Determine the [x, y] coordinate at the center of the cell enclosing the given text.  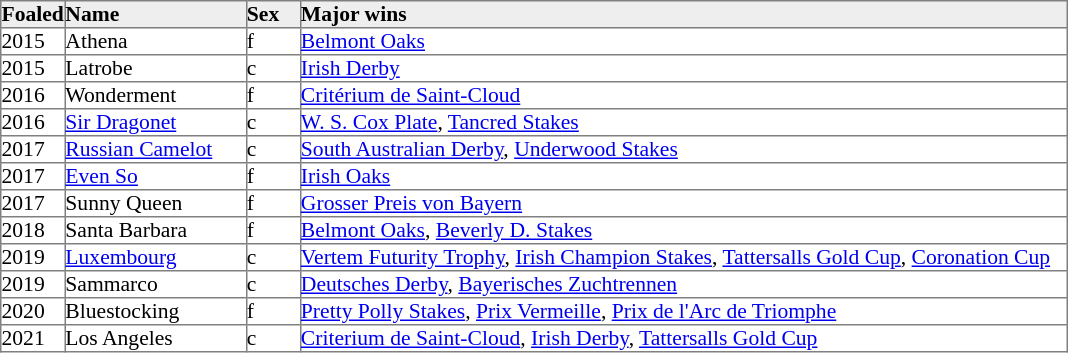
Sammarco [156, 284]
Sir Dragonet [156, 122]
Major wins [683, 14]
Irish Derby [683, 68]
2018 [33, 230]
Critérium de Saint-Cloud [683, 96]
South Australian Derby, Underwood Stakes [683, 150]
W. S. Cox Plate, Tancred Stakes [683, 122]
Criterium de Saint-Cloud, Irish Derby, Tattersalls Gold Cup [683, 338]
Pretty Polly Stakes, Prix Vermeille, Prix de l'Arc de Triomphe [683, 312]
Los Angeles [156, 338]
Belmont Oaks, Beverly D. Stakes [683, 230]
Russian Camelot [156, 150]
Foaled [33, 14]
Irish Oaks [683, 176]
Name [156, 14]
Athena [156, 42]
Wonderment [156, 96]
Sunny Queen [156, 204]
2021 [33, 338]
Luxembourg [156, 258]
Latrobe [156, 68]
Deutsches Derby, Bayerisches Zuchtrennen [683, 284]
Santa Barbara [156, 230]
2020 [33, 312]
Grosser Preis von Bayern [683, 204]
Belmont Oaks [683, 42]
Vertem Futurity Trophy, Irish Champion Stakes, Tattersalls Gold Cup, Coronation Cup [683, 258]
Bluestocking [156, 312]
Even So [156, 176]
Sex [273, 14]
